Scan for the cell matching the given text and deliver its [x, y] coordinate at center. 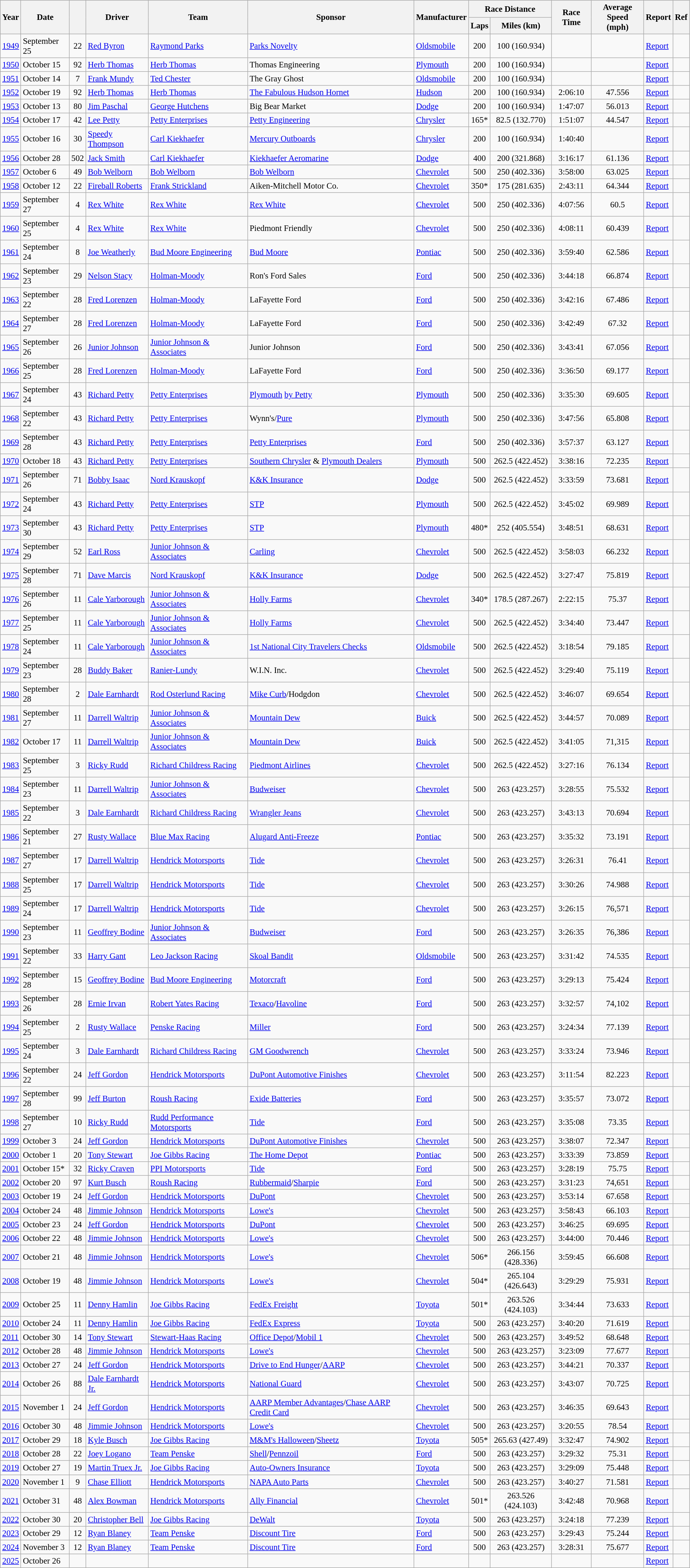
GM Goodwrench [331, 1051]
2021 [11, 1501]
1999 [11, 1141]
66.232 [618, 551]
1953 [11, 106]
3:26:35 [571, 932]
66.103 [618, 1210]
Leo Jackson Racing [198, 955]
1:51:07 [571, 120]
October 16 [45, 139]
3:27:47 [571, 575]
George Hutchens [198, 106]
9 [78, 1482]
October 3 [45, 1141]
3:46:25 [571, 1224]
Fireball Roberts [117, 186]
1955 [11, 139]
1961 [11, 252]
1971 [11, 480]
October 1 [45, 1155]
3:23:09 [571, 1351]
2019 [11, 1468]
69.695 [618, 1224]
60.5 [618, 204]
The Home Depot [331, 1155]
175 (281.635) [521, 186]
502 [78, 158]
National Guard [331, 1383]
Aiken-Mitchell Motor Co. [331, 186]
Driver [117, 17]
October 15 [45, 65]
2004 [11, 1210]
Team [198, 17]
71,315 [618, 742]
1993 [11, 1003]
1954 [11, 120]
Buddy Baker [117, 670]
3:49:52 [571, 1337]
1958 [11, 186]
2006 [11, 1238]
71.581 [618, 1482]
3:42:16 [571, 300]
1992 [11, 980]
Hudson [441, 92]
77.239 [618, 1519]
September 30 [45, 527]
75.37 [618, 599]
68.631 [618, 527]
1968 [11, 418]
67.32 [618, 323]
Year [11, 17]
1979 [11, 670]
73.447 [618, 622]
77.677 [618, 1351]
82.5 (132.770) [521, 120]
1982 [11, 742]
1984 [11, 789]
October 12 [45, 186]
1969 [11, 442]
1952 [11, 92]
504* [479, 1281]
2011 [11, 1337]
Dave Marcis [117, 575]
67.056 [618, 347]
3:33:39 [571, 1155]
Ron's Ford Sales [331, 276]
September 21 [45, 837]
3:31:42 [571, 955]
33 [78, 955]
1986 [11, 837]
2013 [11, 1365]
4:07:56 [571, 204]
66.874 [618, 276]
1973 [11, 527]
3:43:13 [571, 813]
Blue Max Racing [198, 837]
3:26:31 [571, 860]
1956 [11, 158]
Shell/Pennzoil [331, 1454]
Thomas Engineering [331, 65]
3:58:03 [571, 551]
2018 [11, 1454]
252 (405.554) [521, 527]
77.139 [618, 1027]
Raymond Parks [198, 46]
Kurt Busch [117, 1183]
62.586 [618, 252]
Office Depot/Mobil 1 [331, 1337]
76.41 [618, 860]
3:45:02 [571, 504]
1985 [11, 813]
69.177 [618, 371]
73.633 [618, 1305]
350* [479, 186]
Wynn's/Pure [331, 418]
3:20:55 [571, 1426]
Wrangler Jeans [331, 813]
Big Bear Market [331, 106]
2024 [11, 1547]
Ted Chester [198, 79]
2:06:10 [571, 92]
2015 [11, 1408]
Plymouth by Petty [331, 395]
3:33:24 [571, 1051]
1949 [11, 46]
3:29:40 [571, 670]
1990 [11, 932]
PPI Motorsports [198, 1169]
Date [45, 17]
3:35:30 [571, 395]
3:48:51 [571, 527]
69.643 [618, 1408]
74.988 [618, 885]
200 (321.868) [521, 158]
3:42:48 [571, 1501]
Rudd Performance Motorsports [198, 1123]
1965 [11, 347]
Mercury Outboards [331, 139]
7 [78, 79]
Piedmont Friendly [331, 228]
Robert Yates Racing [198, 1003]
Ricky Craven [117, 1169]
73.859 [618, 1155]
165* [479, 120]
Laps [479, 26]
71.619 [618, 1323]
505* [479, 1440]
64.344 [618, 186]
70.968 [618, 1501]
70.694 [618, 813]
75.819 [618, 575]
Motorcraft [331, 980]
3:35:57 [571, 1098]
3:29:09 [571, 1468]
69.989 [618, 504]
65.808 [618, 418]
Piedmont Airlines [331, 765]
3:32:47 [571, 1440]
October 25 [45, 1305]
63.025 [618, 172]
3:44:18 [571, 276]
88 [78, 1383]
Jack Smith [117, 158]
2012 [11, 1351]
3:40:27 [571, 1482]
3:53:14 [571, 1197]
2020 [11, 1482]
3:32:57 [571, 1003]
Ranier-Lundy [198, 670]
73.072 [618, 1098]
Race Time [571, 17]
2016 [11, 1426]
3:41:05 [571, 742]
76.134 [618, 765]
3:58:43 [571, 1210]
1970 [11, 461]
Average Speed(mph) [618, 17]
3:46:35 [571, 1408]
Alugard Anti-Freeze [331, 837]
29 [78, 276]
Chase Elliott [117, 1482]
3:28:55 [571, 789]
2:43:11 [571, 186]
15 [78, 980]
Rubbermaid/Sharpie [331, 1183]
Dale Earnhardt Jr. [117, 1383]
73.681 [618, 480]
97 [78, 1183]
74,651 [618, 1183]
1980 [11, 694]
47.556 [618, 92]
Carling [331, 551]
The Gray Ghost [331, 79]
3:16:17 [571, 158]
October 31 [45, 1501]
480* [479, 527]
75.424 [618, 980]
3:28:31 [571, 1547]
75.677 [618, 1547]
1989 [11, 908]
1978 [11, 647]
3:28:19 [571, 1169]
Jim Paschal [117, 106]
1975 [11, 575]
2022 [11, 1519]
1972 [11, 504]
Race Distance [510, 9]
October 23 [45, 1224]
4:08:11 [571, 228]
1:47:07 [571, 106]
400 [479, 158]
3:31:23 [571, 1183]
Exide Batteries [331, 1098]
October 20 [45, 1183]
69.605 [618, 395]
Christopher Bell [117, 1519]
October 13 [45, 106]
61.136 [618, 158]
3:33:59 [571, 480]
Manufacturer [441, 17]
3:57:37 [571, 442]
75.75 [618, 1169]
DeWalt [331, 1519]
75.31 [618, 1454]
Southern Chrysler & Plymouth Dealers [331, 461]
3:44:00 [571, 1238]
3:59:40 [571, 252]
Lee Petty [117, 120]
1983 [11, 765]
32 [78, 1169]
Jeff Burton [117, 1098]
76,571 [618, 908]
1987 [11, 860]
3:24:34 [571, 1027]
266.156 (428.336) [521, 1257]
2010 [11, 1323]
3:42:49 [571, 323]
2014 [11, 1383]
3:47:56 [571, 418]
Kiekhaefer Aeromarine [331, 158]
The Fabulous Hudson Hornet [331, 92]
72.347 [618, 1141]
3:35:08 [571, 1123]
3:29:43 [571, 1533]
14 [78, 1337]
75.931 [618, 1281]
340* [479, 599]
3:18:54 [571, 647]
1957 [11, 172]
1st National City Travelers Checks [331, 647]
Kyle Busch [117, 1440]
56.013 [618, 106]
October 18 [45, 461]
1981 [11, 718]
1988 [11, 885]
3:43:41 [571, 347]
79.185 [618, 647]
September 29 [45, 551]
73.946 [618, 1051]
3:36:50 [571, 371]
October 22 [45, 1238]
Ally Financial [331, 1501]
3:38:16 [571, 461]
75.119 [618, 670]
1951 [11, 79]
73.191 [618, 837]
52 [78, 551]
1996 [11, 1075]
2000 [11, 1155]
Bobby Isaac [117, 480]
3:59:45 [571, 1257]
3:34:44 [571, 1305]
3:44:57 [571, 718]
1998 [11, 1123]
3:58:00 [571, 172]
3:29:32 [571, 1454]
2001 [11, 1169]
1:40:40 [571, 139]
75.244 [618, 1533]
Frank Strickland [198, 186]
3:40:20 [571, 1323]
1995 [11, 1051]
3:26:15 [571, 908]
FedEx Freight [331, 1305]
3:34:40 [571, 622]
1974 [11, 551]
1977 [11, 622]
26 [78, 347]
Auto-Owners Insurance [331, 1468]
74.535 [618, 955]
Bud Moore [331, 252]
69.654 [618, 694]
3:29:29 [571, 1281]
3:38:07 [571, 1141]
265.104 (426.643) [521, 1281]
78.54 [618, 1426]
42 [78, 120]
Miller [331, 1027]
70.725 [618, 1383]
Rod Osterlund Racing [198, 694]
2017 [11, 1440]
Drive to End Hunger/AARP [331, 1365]
265.63 (427.49) [521, 1440]
Mike Curb/Hodgdon [331, 694]
1950 [11, 65]
Earl Ross [117, 551]
October 6 [45, 172]
1994 [11, 1027]
2007 [11, 1257]
76,386 [618, 932]
67.658 [618, 1197]
8 [78, 252]
2003 [11, 1197]
Martin Truex Jr. [117, 1468]
October 21 [45, 1257]
3:44:21 [571, 1365]
1991 [11, 955]
NAPA Auto Parts [331, 1482]
M&M's Halloween/Sheetz [331, 1440]
Joey Logano [117, 1454]
1964 [11, 323]
99 [78, 1098]
49 [78, 172]
1967 [11, 395]
60.439 [618, 228]
66.608 [618, 1257]
Alex Bowman [117, 1501]
74,102 [618, 1003]
1966 [11, 371]
Ref [681, 17]
1962 [11, 276]
3:46:07 [571, 694]
Petty Engineering [331, 120]
2009 [11, 1305]
68.648 [618, 1337]
506* [479, 1257]
November 3 [45, 1547]
67.486 [618, 300]
Skoal Bandit [331, 955]
2002 [11, 1183]
Speedy Thompson [117, 139]
3:11:54 [571, 1075]
3:35:32 [571, 837]
2:22:15 [571, 599]
44.547 [618, 120]
80 [78, 106]
Red Byron [117, 46]
1960 [11, 228]
70.446 [618, 1238]
3:27:16 [571, 765]
2008 [11, 1281]
3:24:18 [571, 1519]
10 [78, 1123]
82.223 [618, 1075]
2025 [11, 1561]
3:43:07 [571, 1383]
178.5 (287.267) [521, 599]
19 [78, 1468]
Harry Gant [117, 955]
1997 [11, 1098]
2023 [11, 1533]
Ernie Irvan [117, 1003]
2005 [11, 1224]
75.532 [618, 789]
1963 [11, 300]
30 [78, 139]
Nelson Stacy [117, 276]
1959 [11, 204]
Joe Weatherly [117, 252]
70.089 [618, 718]
73.35 [618, 1123]
74.902 [618, 1440]
Sponsor [331, 17]
FedEx Express [331, 1323]
3:29:13 [571, 980]
Texaco/Havoline [331, 1003]
75.448 [618, 1468]
Parks Novelty [331, 46]
Stewart-Haas Racing [198, 1337]
AARP Member Advantages/Chase AARP Credit Card [331, 1408]
1976 [11, 599]
Miles (km) [521, 26]
October 14 [45, 79]
72.235 [618, 461]
Penske Racing [198, 1027]
Frank Mundy [117, 79]
70.337 [618, 1365]
18 [78, 1440]
October 15* [45, 1169]
3:30:26 [571, 885]
63.127 [618, 442]
W.I.N. Inc. [331, 670]
27 [78, 837]
